Pinpoint the cell where the given text exists, returning its [x, y] midpoint coordinate. 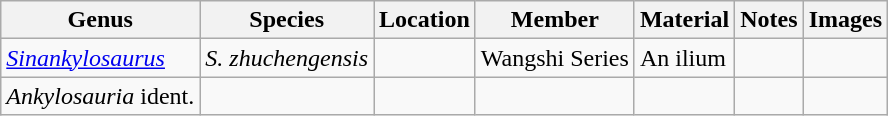
Location [425, 20]
Ankylosauria ident. [100, 96]
Sinankylosaurus [100, 58]
Genus [100, 20]
An ilium [684, 58]
Notes [769, 20]
S. zhuchengensis [287, 58]
Member [554, 20]
Material [684, 20]
Species [287, 20]
Images [845, 20]
Wangshi Series [554, 58]
